Pinpoint the cell where the given text exists, returning its [X, Y] midpoint coordinate. 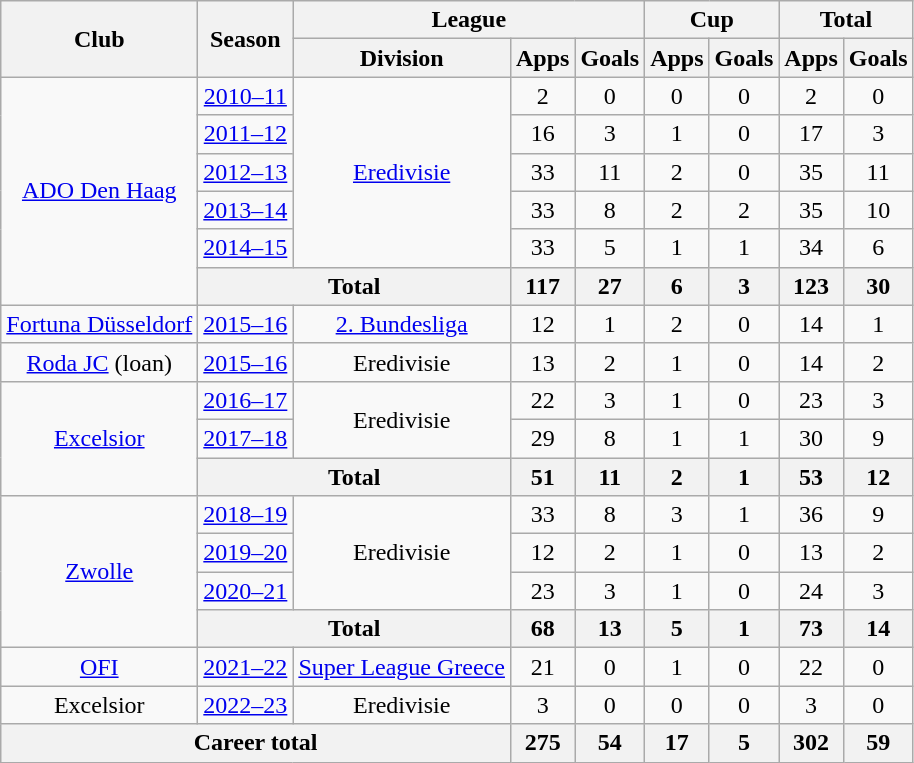
Fortuna Düsseldorf [100, 324]
League [469, 20]
275 [542, 743]
2018–19 [246, 515]
2013–14 [246, 210]
2012–13 [246, 172]
73 [811, 629]
36 [811, 515]
302 [811, 743]
51 [542, 477]
34 [811, 248]
ADO Den Haag [100, 191]
Season [246, 39]
53 [811, 477]
54 [610, 743]
2010–11 [246, 96]
Career total [256, 743]
2019–20 [246, 553]
27 [610, 286]
Cup [712, 20]
Super League Greece [402, 667]
OFI [100, 667]
2014–15 [246, 248]
Club [100, 39]
2016–17 [246, 400]
24 [811, 591]
68 [542, 629]
Zwolle [100, 572]
2017–18 [246, 438]
2011–12 [246, 134]
21 [542, 667]
16 [542, 134]
117 [542, 286]
2020–21 [246, 591]
2022–23 [246, 705]
2021–22 [246, 667]
29 [542, 438]
Roda JC (loan) [100, 362]
123 [811, 286]
59 [878, 743]
Division [402, 58]
10 [878, 210]
2. Bundesliga [402, 324]
